For the text-containing cell, return its midpoint in [X, Y] coordinate format. 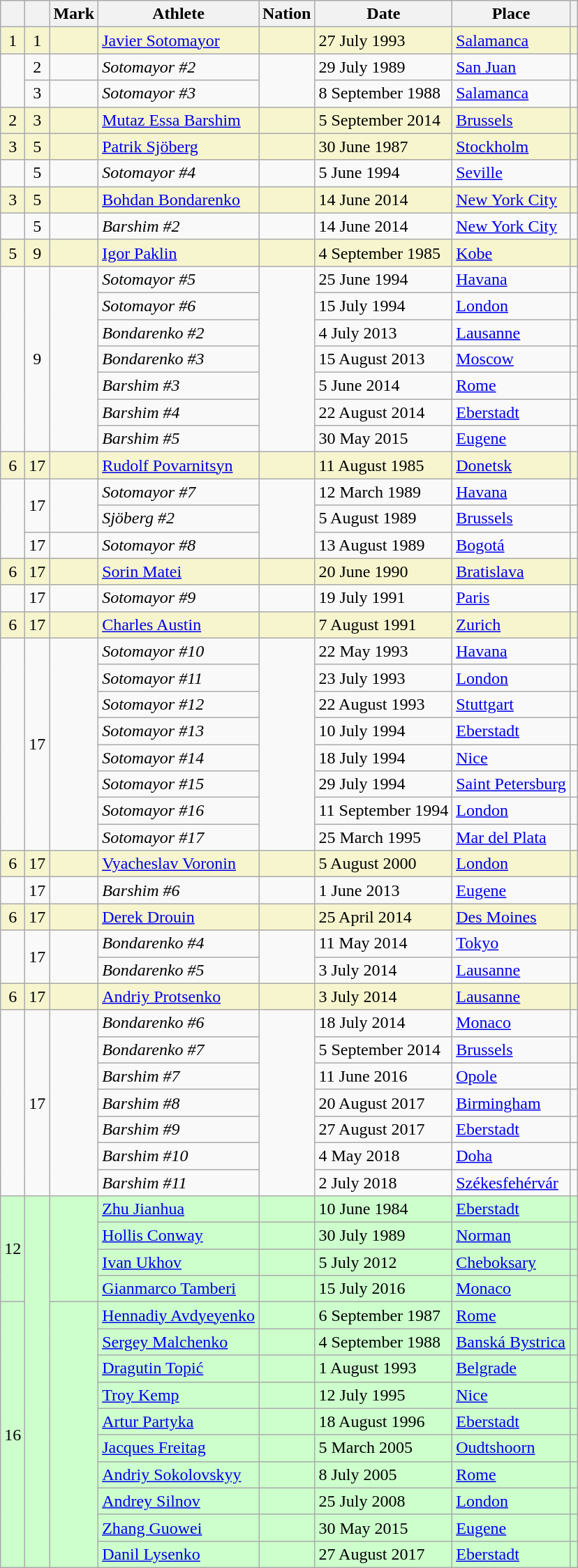
Belgrade [511, 1368]
12 March 1989 [384, 492]
Seville [511, 173]
5 June 2014 [384, 386]
Andriy Protsenko [179, 996]
Saint Petersburg [511, 784]
Barshim #9 [179, 1129]
Bondarenko #2 [179, 333]
10 July 1994 [384, 731]
Barshim #4 [179, 412]
Sotomayor #9 [179, 598]
11 June 2016 [384, 1076]
5 August 2000 [384, 864]
Banská Bystrica [511, 1342]
25 June 1994 [384, 279]
Nation [286, 14]
1 August 1993 [384, 1368]
Kobe [511, 253]
Birmingham [511, 1103]
Opole [511, 1076]
4 September 1988 [384, 1342]
Stuttgart [511, 704]
Sotomayor #4 [179, 173]
Székesfehérvár [511, 1183]
5 July 2012 [384, 1262]
4 May 2018 [384, 1156]
1 June 2013 [384, 890]
8 July 2005 [384, 1474]
Barshim #8 [179, 1103]
13 August 1989 [384, 545]
Andrey Silnov [179, 1501]
Zhu Jianhua [179, 1209]
Zurich [511, 625]
19 July 1991 [384, 598]
Sotomayor #13 [179, 731]
6 September 1987 [384, 1315]
Mark [74, 14]
11 August 1985 [384, 465]
Bondarenko #3 [179, 359]
Sjöberg #2 [179, 518]
2 July 2018 [384, 1183]
Zhang Guowei [179, 1528]
10 June 1984 [384, 1209]
Barshim #2 [179, 226]
Mar del Plata [511, 837]
Bohdan Bondarenko [179, 200]
29 July 1994 [384, 784]
25 April 2014 [384, 917]
5 March 2005 [384, 1448]
Sergey Malchenko [179, 1342]
Sotomayor #12 [179, 704]
Des Moines [511, 917]
27 July 1993 [384, 40]
Barshim #7 [179, 1076]
15 August 2013 [384, 359]
Dragutin Topić [179, 1368]
Sotomayor #11 [179, 678]
Sotomayor #5 [179, 279]
Danil Lysenko [179, 1554]
Derek Drouin [179, 917]
4 July 2013 [384, 333]
4 September 1985 [384, 253]
Bondarenko #5 [179, 970]
15 July 2016 [384, 1289]
Athlete [179, 14]
22 August 1993 [384, 704]
5 June 1994 [384, 173]
Sotomayor #16 [179, 811]
Hollis Conway [179, 1236]
Date [384, 14]
Oudtshoorn [511, 1448]
20 August 2017 [384, 1103]
Charles Austin [179, 625]
Igor Paklin [179, 253]
Place [511, 14]
Sotomayor #8 [179, 545]
Sotomayor #3 [179, 94]
23 July 1993 [384, 678]
Barshim #10 [179, 1156]
Patrik Sjöberg [179, 147]
11 May 2014 [384, 943]
Sotomayor #2 [179, 67]
Rudolf Povarnitsyn [179, 465]
Sotomayor #7 [179, 492]
16 [13, 1435]
5 August 1989 [384, 518]
Artur Partyka [179, 1421]
18 August 1996 [384, 1421]
Sotomayor #6 [179, 306]
Donetsk [511, 465]
25 July 2008 [384, 1501]
15 July 1994 [384, 306]
12 [13, 1249]
Barshim #3 [179, 386]
Andriy Sokolovskyy [179, 1474]
12 July 1995 [384, 1395]
Bondarenko #4 [179, 943]
Javier Sotomayor [179, 40]
Sotomayor #17 [179, 837]
20 June 1990 [384, 572]
25 March 1995 [384, 837]
Vyacheslav Voronin [179, 864]
Doha [511, 1156]
Sotomayor #10 [179, 651]
Hennadiy Avdyeyenko [179, 1315]
Mutaz Essa Barshim [179, 120]
Troy Kemp [179, 1395]
Barshim #5 [179, 439]
29 July 1989 [384, 67]
Ivan Ukhov [179, 1262]
22 May 1993 [384, 651]
Bratislava [511, 572]
Sotomayor #15 [179, 784]
Jacques Freitag [179, 1448]
San Juan [511, 67]
8 September 1988 [384, 94]
Gianmarco Tamberi [179, 1289]
Sotomayor #14 [179, 757]
30 June 1987 [384, 147]
30 July 1989 [384, 1236]
7 August 1991 [384, 625]
Bogotá [511, 545]
Paris [511, 598]
Bondarenko #7 [179, 1050]
11 September 1994 [384, 811]
Sorin Matei [179, 572]
Barshim #6 [179, 890]
Stockholm [511, 147]
Cheboksary [511, 1262]
Norman [511, 1236]
18 July 2014 [384, 1023]
Bondarenko #6 [179, 1023]
Moscow [511, 359]
18 July 1994 [384, 757]
Barshim #11 [179, 1183]
22 August 2014 [384, 412]
Tokyo [511, 943]
